Detect which cell encompasses the target text, then output its (x, y) center coordinate. 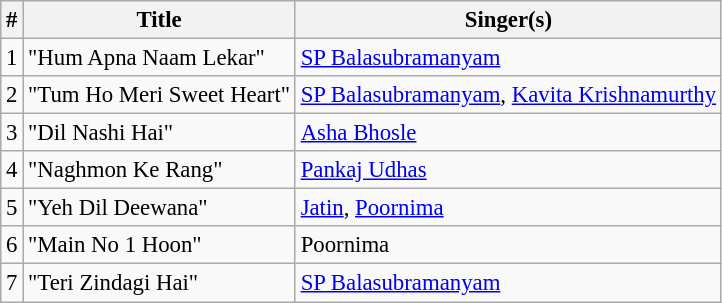
"Hum Apna Naam Lekar" (160, 58)
Asha Bhosle (508, 133)
1 (12, 58)
5 (12, 208)
"Main No 1 Hoon" (160, 245)
3 (12, 133)
"Tum Ho Meri Sweet Heart" (160, 95)
Poornima (508, 245)
Pankaj Udhas (508, 170)
7 (12, 283)
4 (12, 170)
Jatin, Poornima (508, 208)
"Naghmon Ke Rang" (160, 170)
"Yeh Dil Deewana" (160, 208)
SP Balasubramanyam, Kavita Krishnamurthy (508, 95)
"Teri Zindagi Hai" (160, 283)
Singer(s) (508, 20)
# (12, 20)
6 (12, 245)
2 (12, 95)
"Dil Nashi Hai" (160, 133)
Title (160, 20)
